Capture the cell that displays the provided text and extract its (x, y) central coordinate. 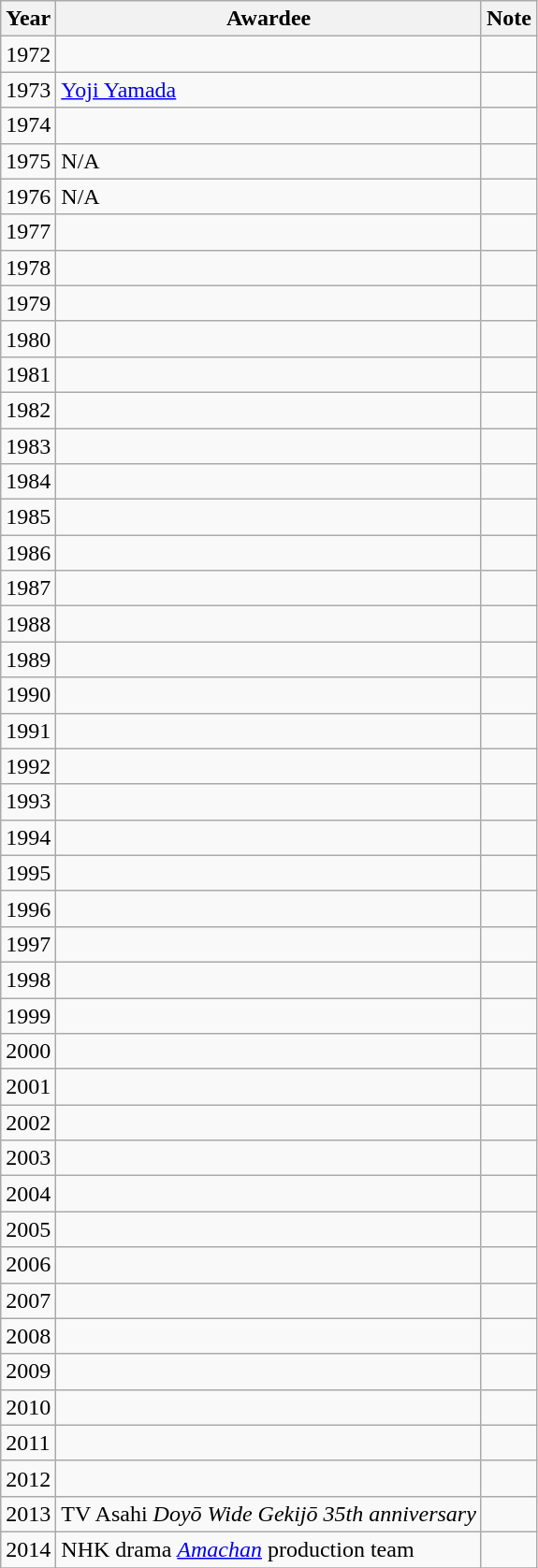
2008 (28, 1336)
2005 (28, 1229)
1987 (28, 588)
2002 (28, 1123)
1976 (28, 196)
1985 (28, 517)
2004 (28, 1194)
1974 (28, 125)
2009 (28, 1372)
Note (509, 19)
Year (28, 19)
2010 (28, 1407)
1984 (28, 482)
1997 (28, 944)
1988 (28, 624)
1994 (28, 837)
TV Asahi Doyō Wide Gekijō 35th anniversary (269, 1514)
1980 (28, 339)
1996 (28, 908)
1979 (28, 303)
NHK drama Amachan production team (269, 1549)
1983 (28, 446)
1998 (28, 980)
2001 (28, 1087)
1973 (28, 90)
Awardee (269, 19)
1978 (28, 268)
1990 (28, 695)
2007 (28, 1300)
1982 (28, 410)
2011 (28, 1443)
1992 (28, 766)
1993 (28, 802)
Yoji Yamada (269, 90)
2014 (28, 1549)
1977 (28, 232)
1986 (28, 553)
1981 (28, 374)
1999 (28, 1015)
1975 (28, 161)
2003 (28, 1158)
2012 (28, 1478)
2000 (28, 1052)
1972 (28, 54)
2013 (28, 1514)
2006 (28, 1265)
1995 (28, 873)
1991 (28, 731)
1989 (28, 660)
